Locate the cell with the specified text and output its (x, y) center coordinate. 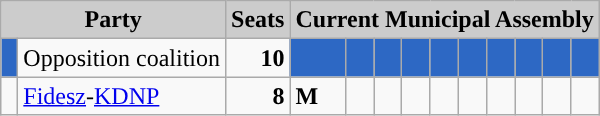
Opposition coalition (122, 58)
Fidesz-KDNP (122, 96)
Current Municipal Assembly (444, 20)
Party (114, 20)
Seats (258, 20)
10 (258, 58)
M (318, 96)
8 (258, 96)
